Return (x, y) of the center of cell containing provided text 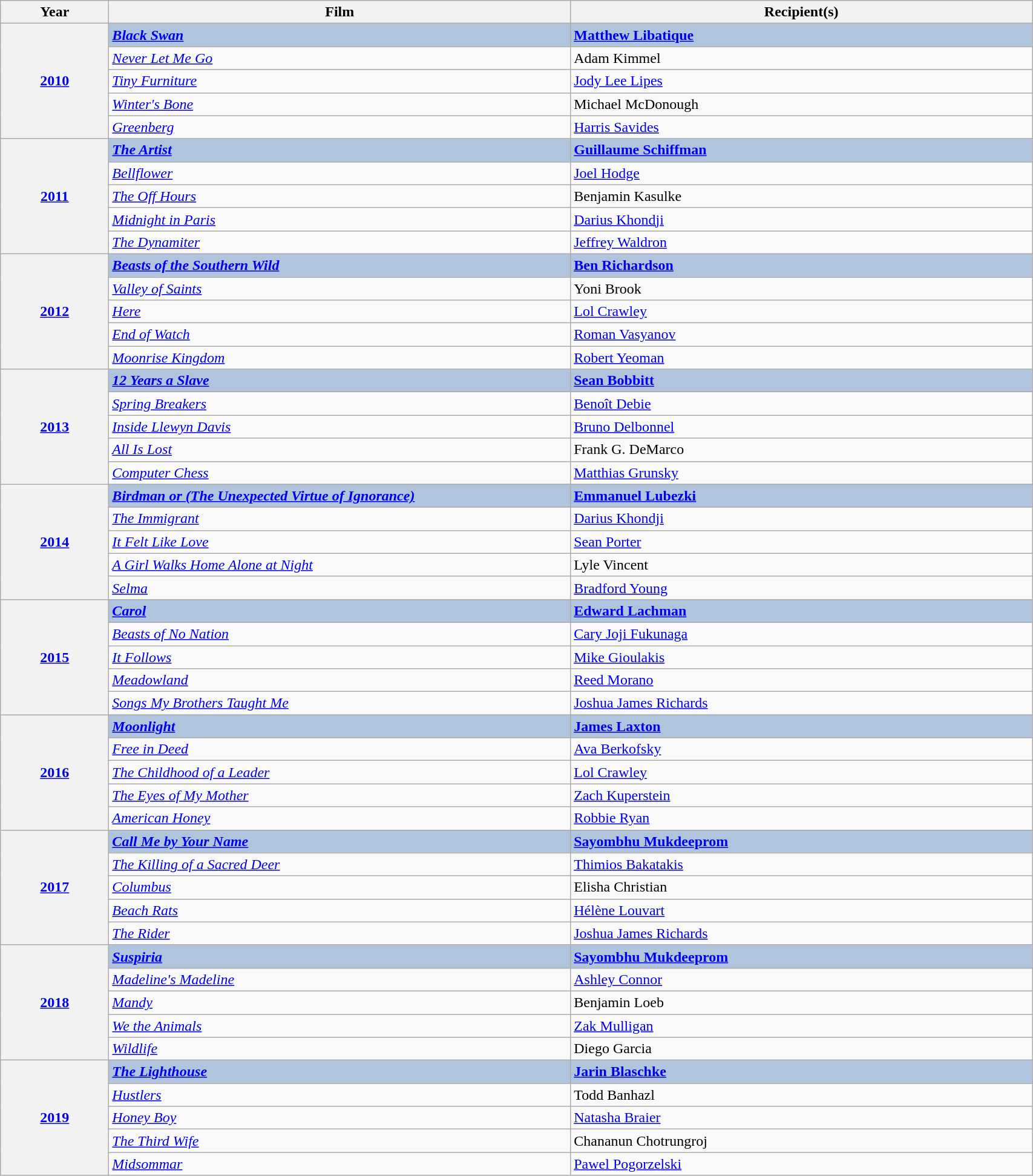
Valley of Saints (340, 289)
Midsommar (340, 1164)
Sean Porter (801, 542)
Matthew Libatique (801, 35)
Recipient(s) (801, 12)
Beasts of No Nation (340, 634)
Edward Lachman (801, 611)
Ashley Connor (801, 979)
All Is Lost (340, 450)
It Felt Like Love (340, 542)
Here (340, 312)
Zach Kuperstein (801, 795)
Spring Breakers (340, 404)
Matthias Grunsky (801, 473)
Carol (340, 611)
Winter's Bone (340, 104)
Frank G. DeMarco (801, 450)
Roman Vasyanov (801, 335)
Selma (340, 588)
Benjamin Kasulke (801, 196)
It Follows (340, 657)
Bruno Delbonnel (801, 427)
Yoni Brook (801, 289)
Benoît Debie (801, 404)
The Immigrant (340, 519)
Hustlers (340, 1095)
Moonrise Kingdom (340, 358)
American Honey (340, 818)
Honey Boy (340, 1118)
The Dynamiter (340, 242)
Never Let Me Go (340, 58)
Hélène Louvart (801, 910)
James Laxton (801, 726)
Natasha Braier (801, 1118)
2012 (54, 311)
We the Animals (340, 1026)
Call Me by Your Name (340, 841)
Joel Hodge (801, 173)
Diego Garcia (801, 1049)
The Artist (340, 150)
Robbie Ryan (801, 818)
The Childhood of a Leader (340, 772)
2015 (54, 657)
Mike Gioulakis (801, 657)
12 Years a Slave (340, 381)
Chananun Chotrungroj (801, 1141)
Sean Bobbitt (801, 381)
The Lighthouse (340, 1072)
Reed Morano (801, 680)
Tiny Furniture (340, 81)
Ava Berkofsky (801, 749)
Columbus (340, 887)
2011 (54, 196)
Greenberg (340, 127)
The Third Wife (340, 1141)
Emmanuel Lubezki (801, 496)
2018 (54, 1002)
Midnight in Paris (340, 219)
2016 (54, 772)
Harris Savides (801, 127)
Zak Mulligan (801, 1026)
2010 (54, 81)
Madeline's Madeline (340, 979)
Beasts of the Southern Wild (340, 265)
2019 (54, 1118)
Pawel Pogorzelski (801, 1164)
Lyle Vincent (801, 565)
Jeffrey Waldron (801, 242)
A Girl Walks Home Alone at Night (340, 565)
The Off Hours (340, 196)
Thimios Bakatakis (801, 864)
Benjamin Loeb (801, 1002)
Ben Richardson (801, 265)
Bradford Young (801, 588)
Meadowland (340, 680)
Inside Llewyn Davis (340, 427)
Mandy (340, 1002)
Moonlight (340, 726)
Film (340, 12)
Todd Banhazl (801, 1095)
Jody Lee Lipes (801, 81)
The Rider (340, 933)
2017 (54, 887)
End of Watch (340, 335)
Jarin Blaschke (801, 1072)
The Eyes of My Mother (340, 795)
Robert Yeoman (801, 358)
Computer Chess (340, 473)
2014 (54, 542)
Suspiria (340, 956)
Birdman or (The Unexpected Virtue of Ignorance) (340, 496)
Year (54, 12)
Free in Deed (340, 749)
Cary Joji Fukunaga (801, 634)
Black Swan (340, 35)
Songs My Brothers Taught Me (340, 703)
2013 (54, 427)
Adam Kimmel (801, 58)
The Killing of a Sacred Deer (340, 864)
Michael McDonough (801, 104)
Bellflower (340, 173)
Beach Rats (340, 910)
Wildlife (340, 1049)
Guillaume Schiffman (801, 150)
Elisha Christian (801, 887)
